For the text-containing cell, return its midpoint in [X, Y] coordinate format. 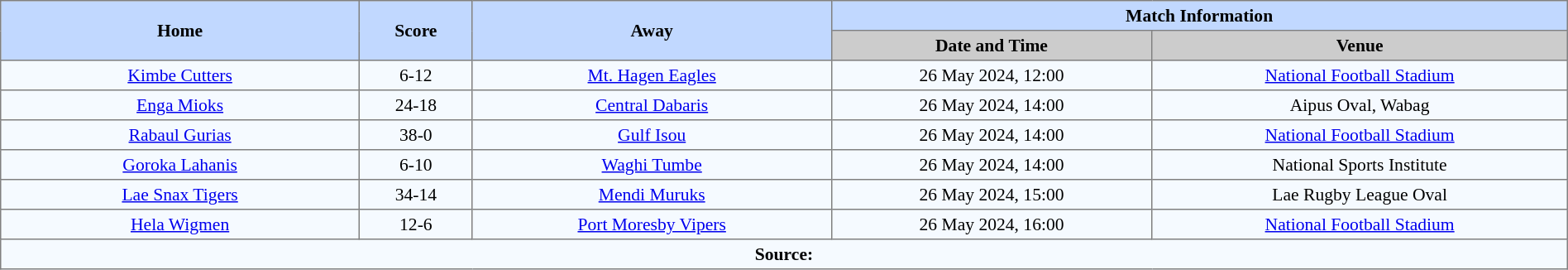
Match Information [1199, 16]
Home [180, 31]
6-10 [415, 165]
Lae Rugby League Oval [1360, 195]
Date and Time [992, 46]
Kimbe Cutters [180, 75]
Goroka Lahanis [180, 165]
Mendi Muruks [652, 195]
Score [415, 31]
Lae Snax Tigers [180, 195]
Source: [784, 254]
24-18 [415, 105]
26 May 2024, 15:00 [992, 195]
38-0 [415, 135]
34-14 [415, 195]
National Sports Institute [1360, 165]
6-12 [415, 75]
Gulf Isou [652, 135]
Hela Wigmen [180, 224]
Waghi Tumbe [652, 165]
Venue [1360, 46]
Mt. Hagen Eagles [652, 75]
Rabaul Gurias [180, 135]
12-6 [415, 224]
26 May 2024, 16:00 [992, 224]
Port Moresby Vipers [652, 224]
Enga Mioks [180, 105]
26 May 2024, 12:00 [992, 75]
Away [652, 31]
Central Dabaris [652, 105]
Aipus Oval, Wabag [1360, 105]
